Return the (X, Y) coordinate for the center point of the cell that contains the specified text.  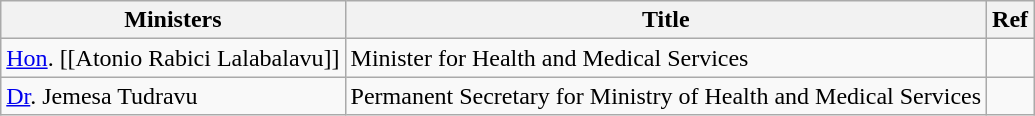
Dr. Jemesa Tudravu (173, 96)
Title (666, 20)
Ref (1010, 20)
Permanent Secretary for Ministry of Health and Medical Services (666, 96)
Minister for Health and Medical Services (666, 58)
Ministers (173, 20)
Hon. [[Atonio Rabici Lalabalavu]] (173, 58)
